Extract the [X, Y] coordinate from the center of the cell holding the provided text.  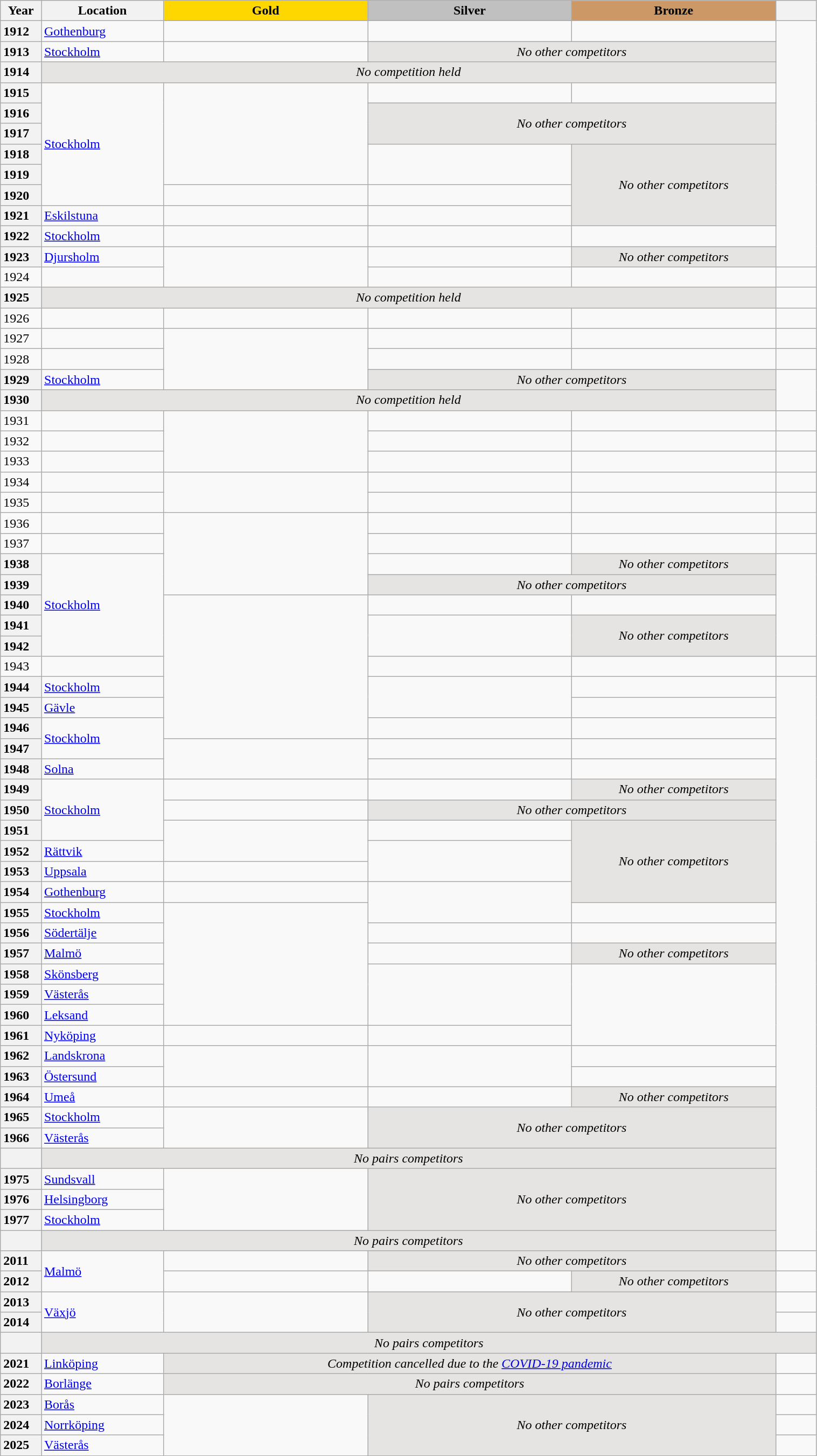
1923 [21, 257]
1948 [21, 769]
1938 [21, 564]
2014 [21, 1322]
1926 [21, 318]
1920 [21, 195]
1932 [21, 441]
1930 [21, 400]
1941 [21, 626]
Nyköping [102, 1035]
Gävle [102, 708]
1966 [21, 1138]
1954 [21, 892]
1977 [21, 1220]
Sundsvall [102, 1179]
1965 [21, 1117]
1939 [21, 584]
1957 [21, 954]
2024 [21, 1425]
Eskilstuna [102, 215]
1921 [21, 215]
1953 [21, 871]
Helsingborg [102, 1199]
1935 [21, 502]
1916 [21, 113]
Södertälje [102, 933]
Gold [266, 11]
1947 [21, 748]
Silver [470, 11]
1931 [21, 421]
1962 [21, 1056]
1946 [21, 728]
2011 [21, 1261]
Location [102, 11]
Växjö [102, 1312]
Competition cancelled due to the COVID-19 pandemic [470, 1363]
Uppsala [102, 871]
2021 [21, 1363]
1929 [21, 380]
Landskrona [102, 1056]
1937 [21, 543]
1942 [21, 646]
Djursholm [102, 257]
2012 [21, 1282]
1933 [21, 461]
1924 [21, 277]
1961 [21, 1035]
1976 [21, 1199]
1956 [21, 933]
1943 [21, 667]
1915 [21, 93]
Umeå [102, 1097]
Year [21, 11]
2022 [21, 1384]
2023 [21, 1404]
Rättvik [102, 851]
1913 [21, 52]
1917 [21, 134]
1952 [21, 851]
2025 [21, 1445]
1936 [21, 523]
1959 [21, 995]
1945 [21, 708]
1960 [21, 1015]
Bronze [673, 11]
1951 [21, 830]
1914 [21, 72]
Norrköping [102, 1425]
Linköping [102, 1363]
1925 [21, 298]
Leksand [102, 1015]
1922 [21, 236]
1940 [21, 605]
Östersund [102, 1076]
Borås [102, 1404]
Borlänge [102, 1384]
1919 [21, 174]
1928 [21, 359]
1958 [21, 974]
1975 [21, 1179]
1950 [21, 810]
Skönsberg [102, 974]
1963 [21, 1076]
1964 [21, 1097]
2013 [21, 1302]
1927 [21, 339]
1944 [21, 687]
1934 [21, 482]
1949 [21, 789]
1955 [21, 913]
1912 [21, 31]
Solna [102, 769]
1918 [21, 154]
